Output the (X, Y) coordinate of the center of the cell containing the given text.  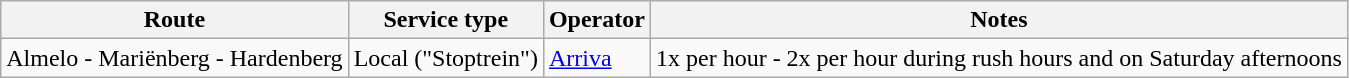
Operator (596, 20)
Service type (446, 20)
1x per hour - 2x per hour during rush hours and on Saturday afternoons (998, 58)
Almelo - Mariënberg - Hardenberg (174, 58)
Arriva (596, 58)
Route (174, 20)
Local ("Stoptrein") (446, 58)
Notes (998, 20)
